Capture the cell that displays the provided text and extract its (x, y) central coordinate. 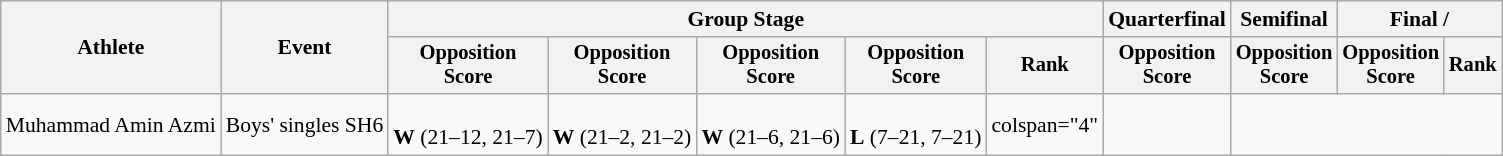
Event (305, 48)
Final / (1419, 19)
W (21–2, 21–2) (622, 124)
Semifinal (1284, 19)
colspan="4" (1044, 124)
Athlete (111, 48)
Muhammad Amin Azmi (111, 124)
L (7–21, 7–21) (916, 124)
Boys' singles SH6 (305, 124)
W (21–6, 21–6) (770, 124)
Quarterfinal (1167, 19)
W (21–12, 21–7) (468, 124)
Group Stage (746, 19)
